For the text-containing cell, return its midpoint in (x, y) coordinate format. 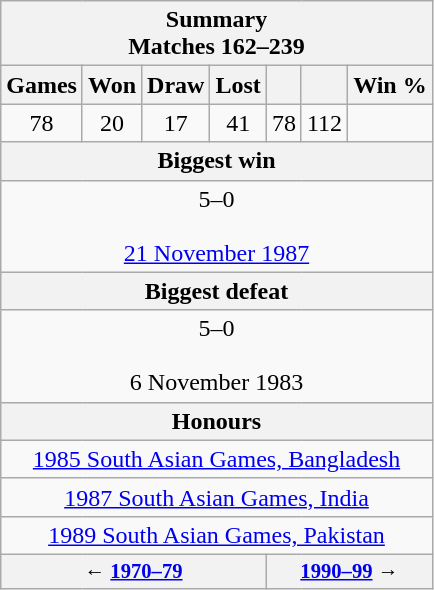
Lost (238, 85)
1989 South Asian Games, Pakistan (217, 535)
← 1970–79 (134, 571)
41 (238, 123)
17 (176, 123)
5–0 6 November 1983 (217, 356)
Win % (390, 85)
1985 South Asian Games, Bangladesh (217, 459)
Won (112, 85)
Biggest defeat (217, 291)
Biggest win (217, 161)
112 (324, 123)
Games (42, 85)
5–0 21 November 1987 (217, 226)
Honours (217, 421)
Summary Matches 162–239 (217, 34)
1987 South Asian Games, India (217, 497)
20 (112, 123)
Draw (176, 85)
1990–99 → (349, 571)
